Scan for the cell matching the given text and deliver its (x, y) coordinate at center. 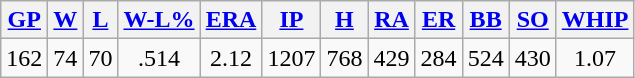
162 (24, 58)
430 (532, 58)
.514 (159, 58)
ERA (231, 20)
SO (532, 20)
524 (486, 58)
W-L% (159, 20)
429 (392, 58)
GP (24, 20)
1.07 (595, 58)
WHIP (595, 20)
768 (344, 58)
L (100, 20)
H (344, 20)
74 (66, 58)
BB (486, 20)
1207 (292, 58)
2.12 (231, 58)
284 (438, 58)
70 (100, 58)
RA (392, 20)
W (66, 20)
ER (438, 20)
IP (292, 20)
